Output the (x, y) coordinate of the center of the cell containing the given text.  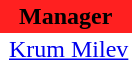
Manager (66, 16)
